Provide the [x, y] coordinate of the cell's center where the given text is located.  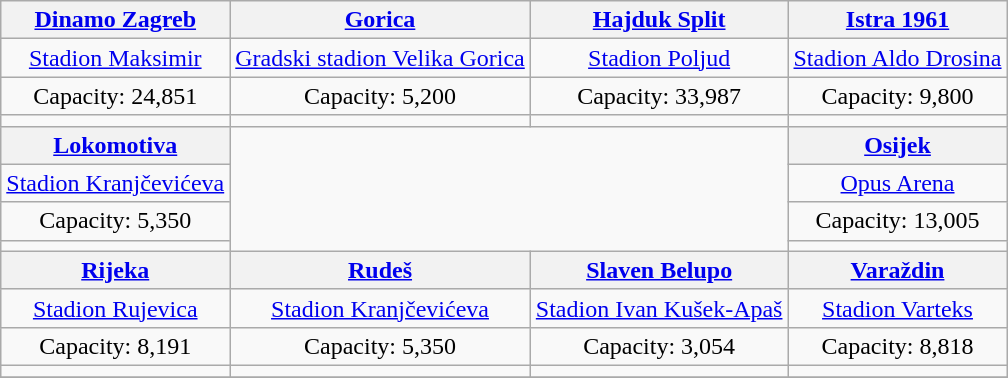
Rijeka [116, 270]
Stadion Rujevica [116, 308]
Capacity: 8,818 [898, 346]
Stadion Ivan Kušek-Apaš [659, 308]
Capacity: 9,800 [898, 96]
Capacity: 5,200 [380, 96]
Dinamo Zagreb [116, 20]
Hajduk Split [659, 20]
Capacity: 24,851 [116, 96]
Stadion Varteks [898, 308]
Capacity: 3,054 [659, 346]
Stadion Poljud [659, 58]
Istra 1961 [898, 20]
Stadion Aldo Drosina [898, 58]
Lokomotiva [116, 145]
Slaven Belupo [659, 270]
Rudeš [380, 270]
Capacity: 8,191 [116, 346]
Gradski stadion Velika Gorica [380, 58]
Stadion Maksimir [116, 58]
Gorica [380, 20]
Capacity: 33,987 [659, 96]
Opus Arena [898, 183]
Capacity: 13,005 [898, 221]
Varaždin [898, 270]
Osijek [898, 145]
